Capture the cell that displays the provided text and extract its (x, y) central coordinate. 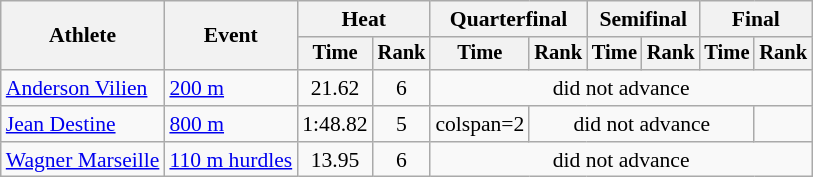
Semifinal (643, 19)
6 (402, 88)
Quarterfinal (508, 19)
Jean Destine (83, 124)
Anderson Vilien (83, 88)
Final (755, 19)
colspan=2 (480, 124)
200 m (230, 88)
Event (230, 36)
Heat (364, 19)
21.62 (334, 88)
5 (402, 124)
800 m (230, 124)
Athlete (83, 36)
1:48.82 (334, 124)
